Output the (X, Y) coordinate of the center of the cell containing the given text.  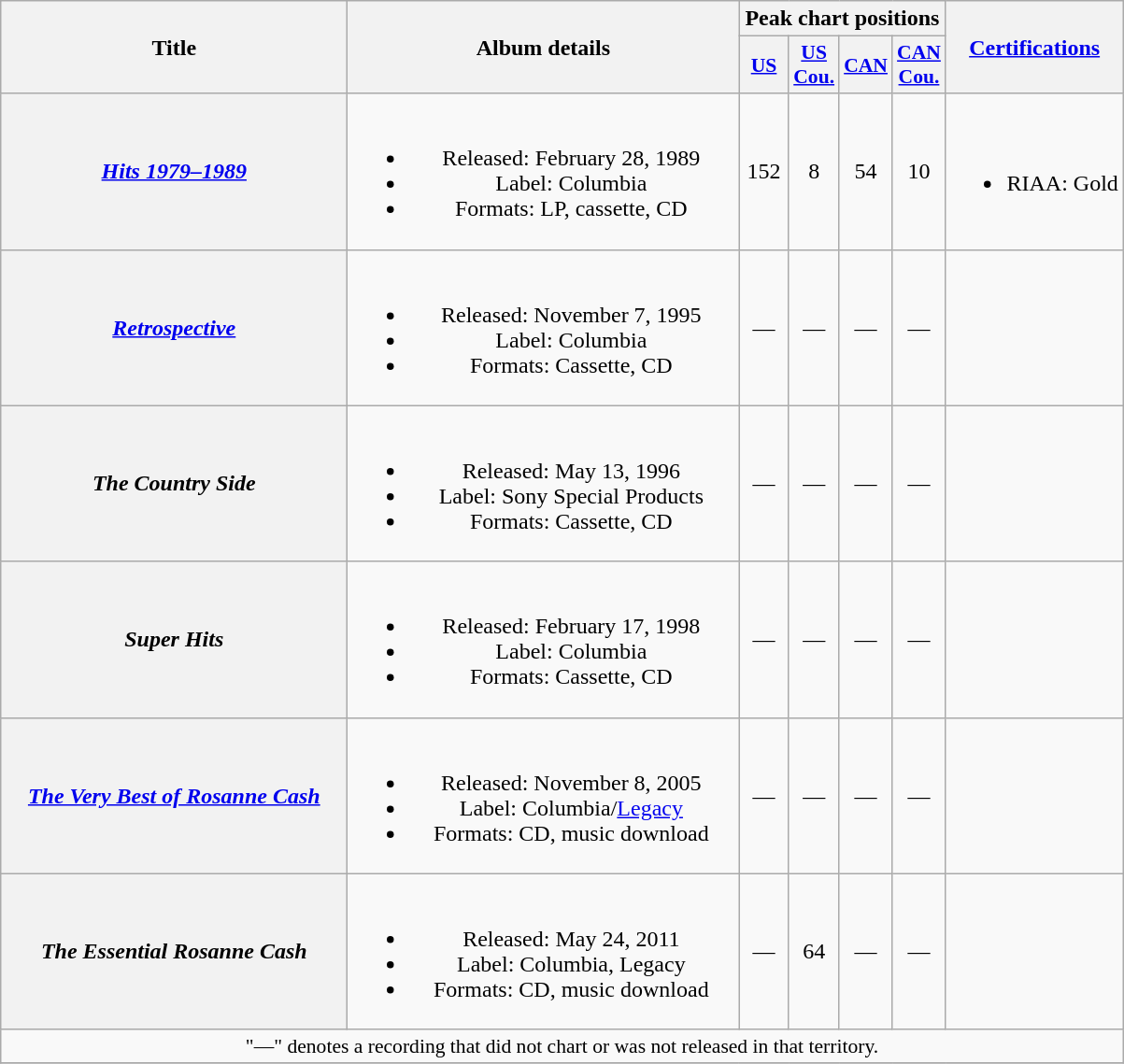
Released: November 8, 2005Label: Columbia/LegacyFormats: CD, music download (544, 796)
RIAA: Gold (1034, 172)
54 (865, 172)
Released: November 7, 1995Label: ColumbiaFormats: Cassette, CD (544, 327)
Released: February 28, 1989Label: ColumbiaFormats: LP, cassette, CD (544, 172)
CANCou. (919, 65)
US (764, 65)
Peak chart positions (843, 19)
Album details (544, 47)
Retrospective (174, 327)
Released: February 17, 1998Label: ColumbiaFormats: Cassette, CD (544, 639)
152 (764, 172)
USCou. (814, 65)
64 (814, 951)
The Very Best of Rosanne Cash (174, 796)
Released: May 24, 2011Label: Columbia, LegacyFormats: CD, music download (544, 951)
"—" denotes a recording that did not chart or was not released in that territory. (562, 1046)
The Essential Rosanne Cash (174, 951)
Released: May 13, 1996Label: Sony Special ProductsFormats: Cassette, CD (544, 484)
10 (919, 172)
Hits 1979–1989 (174, 172)
Certifications (1034, 47)
Super Hits (174, 639)
Title (174, 47)
CAN (865, 65)
The Country Side (174, 484)
8 (814, 172)
